Return [x, y] of the center of cell containing provided text 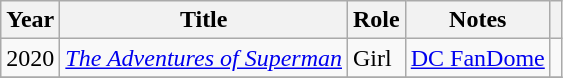
Notes [478, 20]
Title [204, 20]
Year [30, 20]
Role [377, 20]
DC FanDome [478, 58]
2020 [30, 58]
The Adventures of Superman [204, 58]
Girl [377, 58]
